Search for the cell housing the specified text and yield its [x, y] center coordinate. 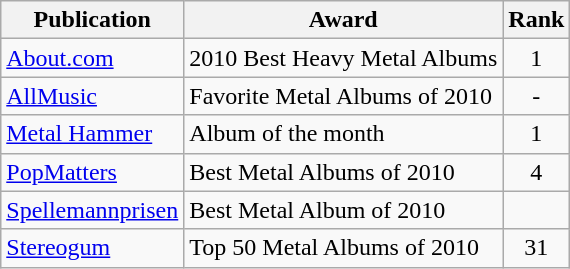
- [536, 96]
Publication [92, 20]
Metal Hammer [92, 134]
31 [536, 248]
4 [536, 172]
About.com [92, 58]
2010 Best Heavy Metal Albums [344, 58]
Award [344, 20]
Rank [536, 20]
Top 50 Metal Albums of 2010 [344, 248]
Favorite Metal Albums of 2010 [344, 96]
Stereogum [92, 248]
Album of the month [344, 134]
Best Metal Albums of 2010 [344, 172]
AllMusic [92, 96]
PopMatters [92, 172]
Spellemannprisen [92, 210]
Best Metal Album of 2010 [344, 210]
